Return [X, Y] of the center of cell containing provided text 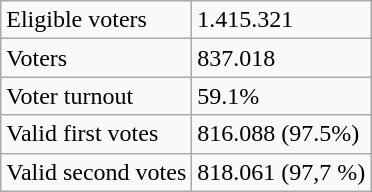
Voters [96, 58]
Voter turnout [96, 96]
816.088 (97.5%) [282, 134]
1.415.321 [282, 20]
Eligible voters [96, 20]
837.018 [282, 58]
818.061 (97,7 %) [282, 172]
Valid second votes [96, 172]
59.1% [282, 96]
Valid first votes [96, 134]
